Scan for the cell matching the given text and deliver its [x, y] coordinate at center. 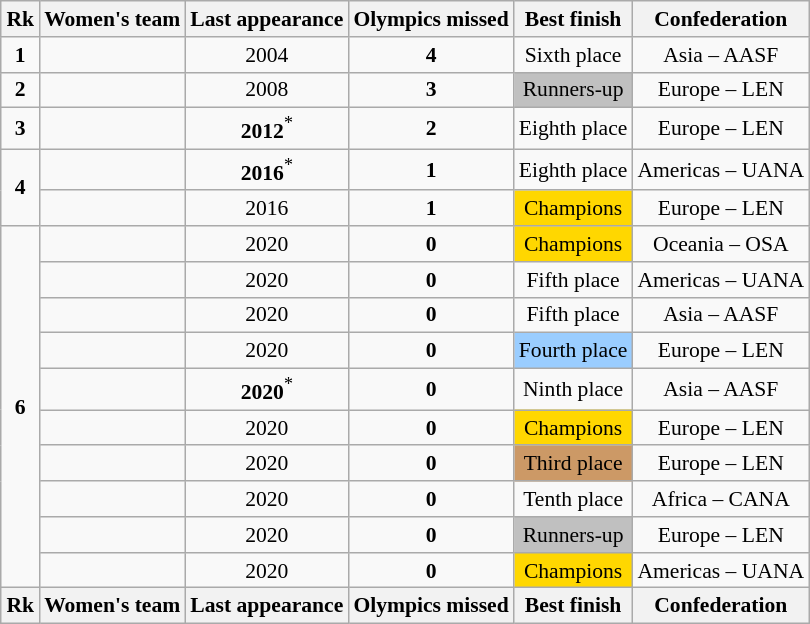
2004 [266, 55]
Third place [574, 464]
2016* [266, 170]
6 [20, 407]
2016 [266, 209]
Ninth place [574, 390]
Tenth place [574, 499]
Fourth place [574, 351]
Africa – CANA [720, 499]
Oceania – OSA [720, 244]
2008 [266, 90]
2012* [266, 128]
Sixth place [574, 55]
2020* [266, 390]
